From the cell containing the given text, extract its center point as [X, Y] coordinate. 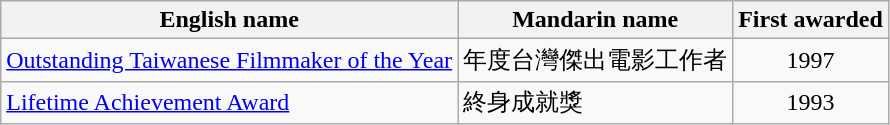
Mandarin name [596, 20]
1997 [811, 60]
Lifetime Achievement Award [230, 102]
English name [230, 20]
終身成就獎 [596, 102]
年度台灣傑出電影工作者 [596, 60]
Outstanding Taiwanese Filmmaker of the Year [230, 60]
First awarded [811, 20]
1993 [811, 102]
